Identify which cell holds the provided text, then report its [X, Y] central coordinate. 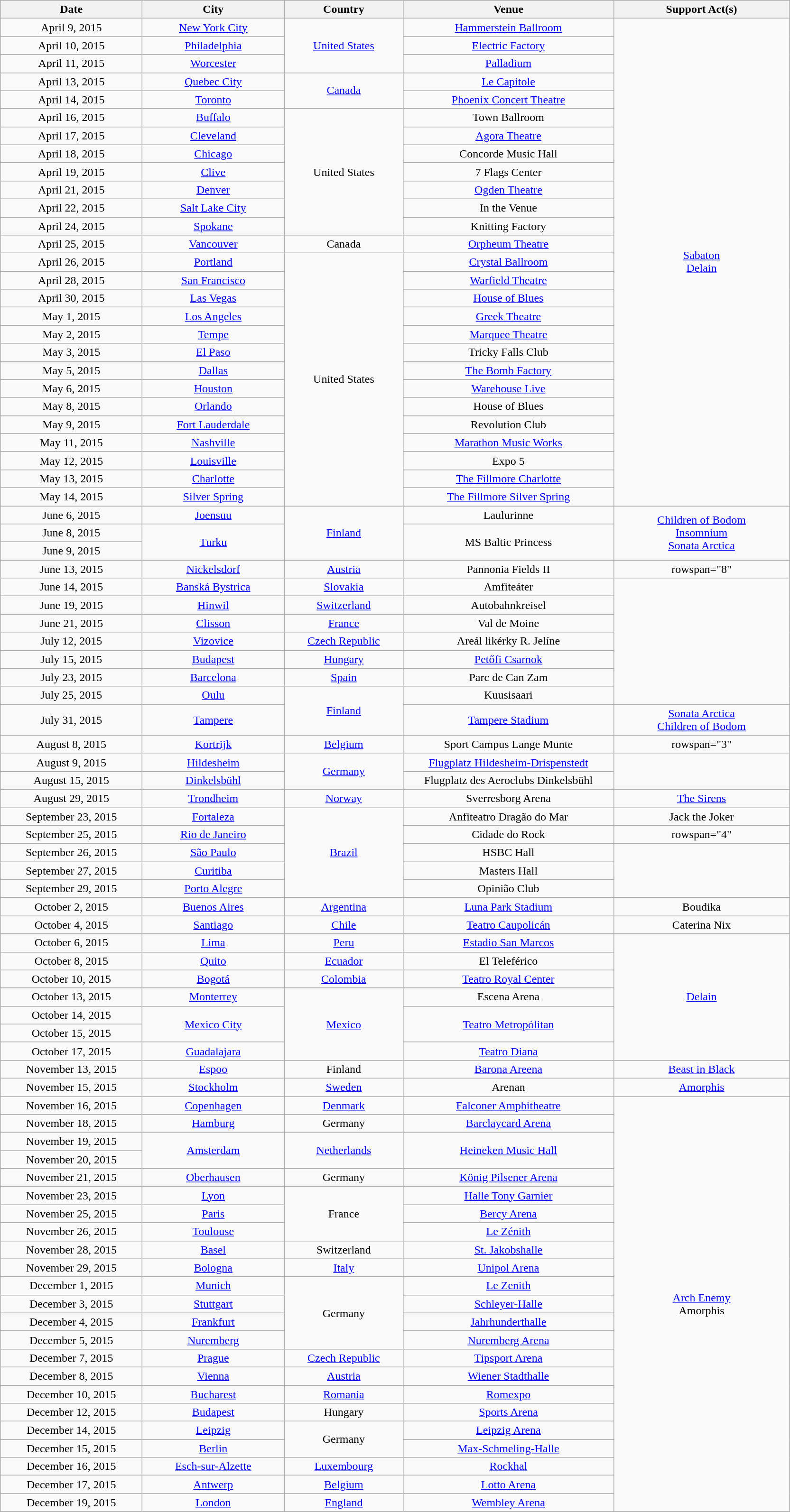
Sonata ArcticaChildren of Bodom [701, 720]
September 26, 2015 [71, 853]
Delain [701, 997]
Agora Theatre [509, 136]
October 10, 2015 [71, 979]
Tempe [214, 334]
Los Angeles [214, 316]
Salt Lake City [214, 208]
November 16, 2015 [71, 1106]
Warehouse Live [509, 388]
Hammerstein Ballroom [509, 28]
Slovakia [344, 587]
Petőfi Csarnok [509, 659]
Anfiteatro Dragão do Mar [509, 816]
July 23, 2015 [71, 677]
Children of BodomInsomniumSonata Arctica [701, 533]
November 20, 2015 [71, 1160]
September 23, 2015 [71, 816]
Mexico City [214, 1024]
April 25, 2015 [71, 244]
Teatro Diana [509, 1051]
London [214, 1503]
San Francisco [214, 280]
July 15, 2015 [71, 659]
Beast in Black [701, 1069]
Dallas [214, 370]
Luxembourg [344, 1466]
Luna Park Stadium [509, 907]
September 25, 2015 [71, 835]
October 2, 2015 [71, 907]
April 17, 2015 [71, 136]
Caterina Nix [701, 925]
Warfield Theatre [509, 280]
Toronto [214, 100]
Colombia [344, 979]
Rio de Janeiro [214, 835]
Concorde Music Hall [509, 154]
Hildesheim [214, 762]
June 6, 2015 [71, 515]
Barcelona [214, 677]
Ecuador [344, 961]
August 9, 2015 [71, 762]
October 14, 2015 [71, 1015]
Sports Arena [509, 1412]
October 8, 2015 [71, 961]
April 26, 2015 [71, 262]
Turku [214, 542]
May 6, 2015 [71, 388]
Schleyer-Halle [509, 1304]
April 16, 2015 [71, 118]
Hinwil [214, 605]
Antwerp [214, 1484]
Charlotte [214, 479]
Oulu [214, 695]
The Bomb Factory [509, 370]
St. Jakobshalle [509, 1250]
Spokane [214, 226]
Boudika [701, 907]
Buenos Aires [214, 907]
Tricky Falls Club [509, 352]
Basel [214, 1250]
Wembley Arena [509, 1503]
Escena Arena [509, 997]
April 24, 2015 [71, 226]
Revolution Club [509, 424]
April 21, 2015 [71, 190]
November 21, 2015 [71, 1178]
December 16, 2015 [71, 1466]
SabatonDelain [701, 262]
In the Venue [509, 208]
September 29, 2015 [71, 889]
HSBC Hall [509, 853]
Norway [344, 798]
Quebec City [214, 82]
Teatro Royal Center [509, 979]
October 15, 2015 [71, 1033]
Vienna [214, 1376]
Stuttgart [214, 1304]
November 25, 2015 [71, 1214]
November 26, 2015 [71, 1232]
October 13, 2015 [71, 997]
December 1, 2015 [71, 1286]
Wiener Stadthalle [509, 1376]
October 4, 2015 [71, 925]
Arenan [509, 1087]
June 14, 2015 [71, 587]
April 22, 2015 [71, 208]
Clive [214, 172]
November 15, 2015 [71, 1087]
Sweden [344, 1087]
Jack the Joker [701, 816]
Paris [214, 1214]
Marquee Theatre [509, 334]
Kortrijk [214, 744]
Crystal Ballroom [509, 262]
Hamburg [214, 1124]
August 29, 2015 [71, 798]
Leipzig Arena [509, 1430]
Opinião Club [509, 889]
Nickelsdorf [214, 569]
El Teleférico [509, 961]
Arch EnemyAmorphis [701, 1304]
Palladium [509, 64]
Kuusisaari [509, 695]
Nuremberg [214, 1340]
Electric Factory [509, 46]
König Pilsener Arena [509, 1178]
Nashville [214, 443]
May 14, 2015 [71, 497]
December 14, 2015 [71, 1430]
November 19, 2015 [71, 1142]
Cidade do Rock [509, 835]
Stockholm [214, 1087]
April 10, 2015 [71, 46]
Flugplatz des Aeroclubs Dinkelsbühl [509, 780]
December 3, 2015 [71, 1304]
December 19, 2015 [71, 1503]
April 13, 2015 [71, 82]
Amorphis [701, 1087]
November 28, 2015 [71, 1250]
Italy [344, 1268]
Areál likérky R. Jelíne [509, 641]
Vizovice [214, 641]
São Paulo [214, 853]
Munich [214, 1286]
Buffalo [214, 118]
May 13, 2015 [71, 479]
Lima [214, 943]
Monterrey [214, 997]
December 7, 2015 [71, 1358]
November 29, 2015 [71, 1268]
Louisville [214, 461]
May 9, 2015 [71, 424]
November 13, 2015 [71, 1069]
Joensuu [214, 515]
rowspan="8" [701, 569]
Bologna [214, 1268]
May 8, 2015 [71, 406]
Dinkelsbühl [214, 780]
Date [71, 9]
April 18, 2015 [71, 154]
Jahrhunderthalle [509, 1322]
Halle Tony Garnier [509, 1196]
December 10, 2015 [71, 1394]
Max-Schmeling-Halle [509, 1448]
Denver [214, 190]
Fortaleza [214, 816]
Barona Areena [509, 1069]
December 17, 2015 [71, 1484]
May 3, 2015 [71, 352]
Lotto Arena [509, 1484]
August 8, 2015 [71, 744]
Denmark [344, 1106]
Bucharest [214, 1394]
July 12, 2015 [71, 641]
Quito [214, 961]
Copenhagen [214, 1106]
Expo 5 [509, 461]
The Sirens [701, 798]
Banská Bystrica [214, 587]
Chicago [214, 154]
Support Act(s) [701, 9]
Orpheum Theatre [509, 244]
July 31, 2015 [71, 720]
May 2, 2015 [71, 334]
rowspan="3" [701, 744]
Parc de Can Zam [509, 677]
Worcester [214, 64]
June 8, 2015 [71, 533]
April 19, 2015 [71, 172]
September 27, 2015 [71, 871]
Frankfurt [214, 1322]
Cleveland [214, 136]
Orlando [214, 406]
April 11, 2015 [71, 64]
Esch-sur-Alzette [214, 1466]
rowspan="4" [701, 835]
Sverresborg Arena [509, 798]
El Paso [214, 352]
Romania [344, 1394]
Bogotá [214, 979]
Trondheim [214, 798]
Fort Lauderdale [214, 424]
Romexpo [509, 1394]
Spain [344, 677]
Barclaycard Arena [509, 1124]
April 9, 2015 [71, 28]
June 9, 2015 [71, 551]
Flugplatz Hildesheim-Drispenstedt [509, 762]
Ogden Theatre [509, 190]
December 8, 2015 [71, 1376]
April 28, 2015 [71, 280]
Autobahnkreisel [509, 605]
Nuremberg Arena [509, 1340]
Amsterdam [214, 1151]
Masters Hall [509, 871]
Country [344, 9]
Berlin [214, 1448]
Prague [214, 1358]
Le Zenith [509, 1286]
Peru [344, 943]
The Fillmore Silver Spring [509, 497]
MS Baltic Princess [509, 542]
Curitiba [214, 871]
Philadelphia [214, 46]
Porto Alegre [214, 889]
Vancouver [214, 244]
Houston [214, 388]
Rockhal [509, 1466]
December 5, 2015 [71, 1340]
April 30, 2015 [71, 298]
Leipzig [214, 1430]
May 11, 2015 [71, 443]
Tipsport Arena [509, 1358]
Santiago [214, 925]
December 4, 2015 [71, 1322]
October 17, 2015 [71, 1051]
New York City [214, 28]
Brazil [344, 852]
Las Vegas [214, 298]
Estadio San Marcos [509, 943]
May 12, 2015 [71, 461]
Toulouse [214, 1232]
Mexico [344, 1024]
October 6, 2015 [71, 943]
The Fillmore Charlotte [509, 479]
December 15, 2015 [71, 1448]
Unipol Arena [509, 1268]
Espoo [214, 1069]
Greek Theatre [509, 316]
Teatro Metropólitan [509, 1024]
Tampere Stadium [509, 720]
August 15, 2015 [71, 780]
Phoenix Concert Theatre [509, 100]
Town Ballroom [509, 118]
Venue [509, 9]
Val de Moine [509, 623]
Guadalajara [214, 1051]
April 14, 2015 [71, 100]
June 13, 2015 [71, 569]
Amfiteáter [509, 587]
November 23, 2015 [71, 1196]
June 21, 2015 [71, 623]
July 25, 2015 [71, 695]
Falconer Amphitheatre [509, 1106]
December 12, 2015 [71, 1412]
May 1, 2015 [71, 316]
Pannonia Fields II [509, 569]
Heineken Music Hall [509, 1151]
England [344, 1503]
Oberhausen [214, 1178]
Le Zénith [509, 1232]
Knitting Factory [509, 226]
Sport Campus Lange Munte [509, 744]
Le Capitole [509, 82]
Laulurinne [509, 515]
Silver Spring [214, 497]
Chile [344, 925]
Teatro Caupolicán [509, 925]
Clisson [214, 623]
Portland [214, 262]
June 19, 2015 [71, 605]
7 Flags Center [509, 172]
November 18, 2015 [71, 1124]
Marathon Music Works [509, 443]
Netherlands [344, 1151]
Lyon [214, 1196]
Tampere [214, 720]
City [214, 9]
May 5, 2015 [71, 370]
Argentina [344, 907]
Bercy Arena [509, 1214]
